Scan for the cell matching the given text and deliver its [X, Y] coordinate at center. 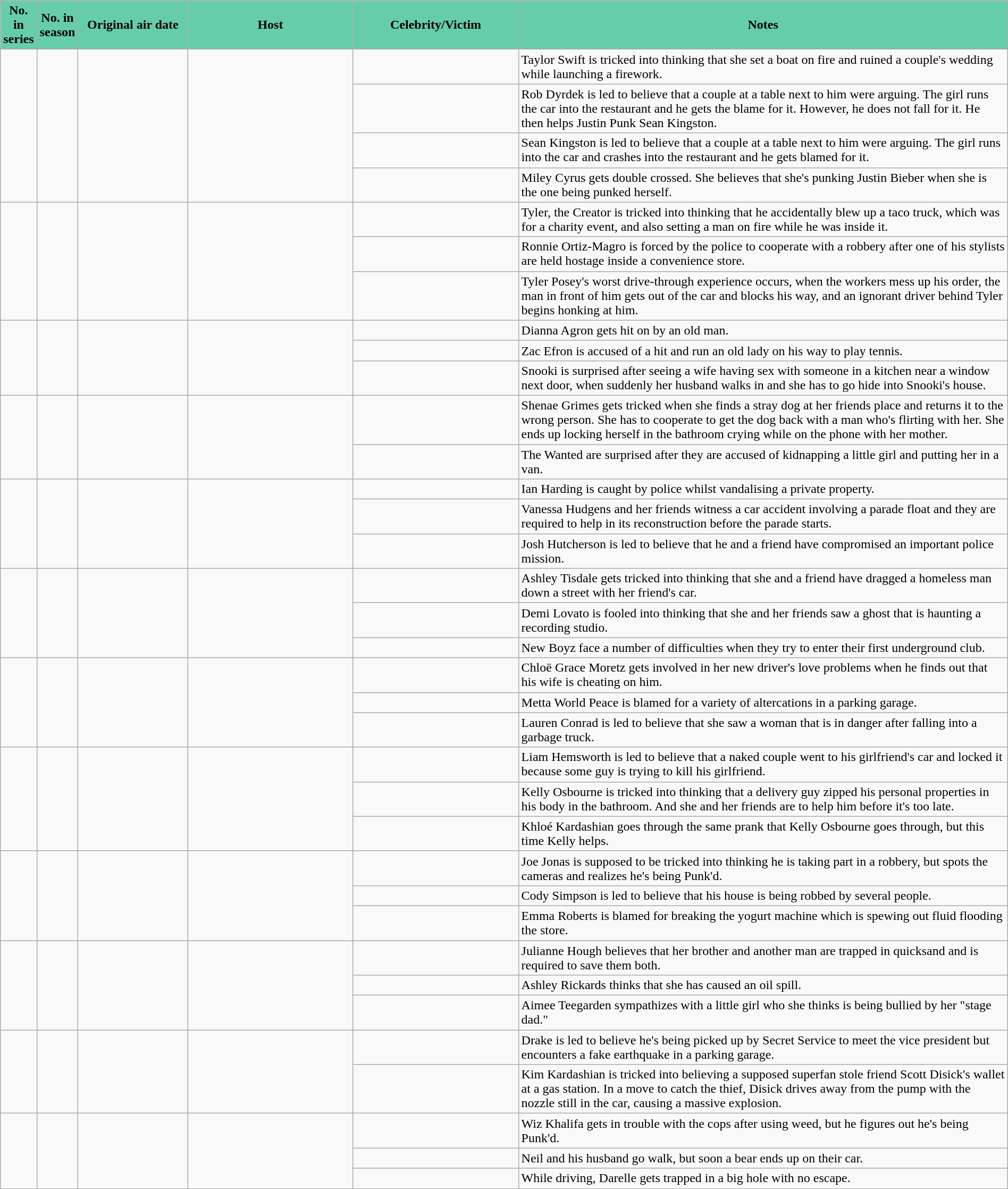
Liam Hemsworth is led to believe that a naked couple went to his girlfriend's car and locked it because some guy is trying to kill his girlfriend. [763, 765]
Demi Lovato is fooled into thinking that she and her friends saw a ghost that is haunting a recording studio. [763, 620]
Joe Jonas is supposed to be tricked into thinking he is taking part in a robbery, but spots the cameras and realizes he's being Punk'd. [763, 868]
Drake is led to believe he's being picked up by Secret Service to meet the vice president but encounters a fake earthquake in a parking garage. [763, 1048]
Ashley Rickards thinks that she has caused an oil spill. [763, 985]
Lauren Conrad is led to believe that she saw a woman that is in danger after falling into a garbage truck. [763, 730]
No. inseason [57, 25]
Ian Harding is caught by police whilst vandalising a private property. [763, 489]
Celebrity/Victim [436, 25]
Ronnie Ortiz-Magro is forced by the police to cooperate with a robbery after one of his stylists are held hostage inside a convenience store. [763, 254]
Dianna Agron gets hit on by an old man. [763, 330]
Josh Hutcherson is led to believe that he and a friend have compromised an important police mission. [763, 551]
Khloé Kardashian goes through the same prank that Kelly Osbourne goes through, but this time Kelly helps. [763, 834]
Wiz Khalifa gets in trouble with the cops after using weed, but he figures out he's being Punk'd. [763, 1131]
Aimee Teegarden sympathizes with a little girl who she thinks is being bullied by her "stage dad." [763, 1012]
Emma Roberts is blamed for breaking the yogurt machine which is spewing out fluid flooding the store. [763, 923]
Original air date [133, 25]
The Wanted are surprised after they are accused of kidnapping a little girl and putting her in a van. [763, 462]
Metta World Peace is blamed for a variety of altercations in a parking garage. [763, 702]
Notes [763, 25]
Taylor Swift is tricked into thinking that she set a boat on fire and ruined a couple's wedding while launching a firework. [763, 67]
Cody Simpson is led to believe that his house is being robbed by several people. [763, 895]
Zac Efron is accused of a hit and run an old lady on his way to play tennis. [763, 350]
Neil and his husband go walk, but soon a bear ends up on their car. [763, 1158]
No. inseries [19, 25]
While driving, Darelle gets trapped in a big hole with no escape. [763, 1178]
Julianne Hough believes that her brother and another man are trapped in quicksand and is required to save them both. [763, 957]
Host [270, 25]
Ashley Tisdale gets tricked into thinking that she and a friend have dragged a homeless man down a street with her friend's car. [763, 586]
Chloë Grace Moretz gets involved in her new driver's love problems when he finds out that his wife is cheating on him. [763, 675]
New Boyz face a number of difficulties when they try to enter their first underground club. [763, 648]
Miley Cyrus gets double crossed. She believes that she's punking Justin Bieber when she is the one being punked herself. [763, 185]
